Return (x, y) of the center of cell containing provided text 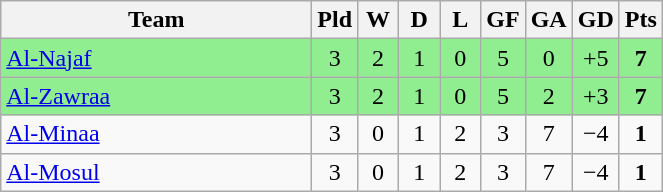
+5 (596, 58)
GF (503, 20)
GD (596, 20)
+3 (596, 96)
Al-Zawraa (156, 96)
Al-Minaa (156, 134)
Al-Mosul (156, 172)
Al-Najaf (156, 58)
D (420, 20)
GA (548, 20)
Pld (335, 20)
Team (156, 20)
L (460, 20)
W (378, 20)
Pts (640, 20)
